From the cell containing the given text, extract its center point as (X, Y) coordinate. 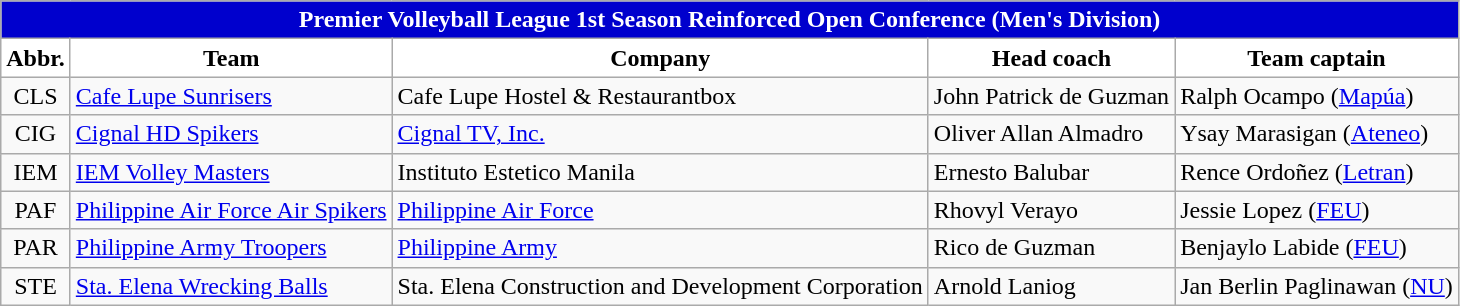
Oliver Allan Almadro (1051, 134)
Cignal TV, Inc. (660, 134)
Rico de Guzman (1051, 248)
Philippine Army Troopers (231, 248)
John Patrick de Guzman (1051, 96)
Rhovyl Verayo (1051, 210)
Team (231, 58)
Instituto Estetico Manila (660, 172)
Premier Volleyball League 1st Season Reinforced Open Conference (Men's Division) (730, 20)
PAF (36, 210)
Jessie Lopez (FEU) (1317, 210)
Cignal HD Spikers (231, 134)
Ralph Ocampo (Mapúa) (1317, 96)
Abbr. (36, 58)
STE (36, 286)
Philippine Air Force (660, 210)
Philippine Air Force Air Spikers (231, 210)
Cafe Lupe Sunrisers (231, 96)
IEM (36, 172)
Jan Berlin Paglinawan (NU) (1317, 286)
Philippine Army (660, 248)
Ernesto Balubar (1051, 172)
CIG (36, 134)
Arnold Laniog (1051, 286)
Sta. Elena Wrecking Balls (231, 286)
Company (660, 58)
CLS (36, 96)
Ysay Marasigan (Ateneo) (1317, 134)
Sta. Elena Construction and Development Corporation (660, 286)
Benjaylo Labide (FEU) (1317, 248)
IEM Volley Masters (231, 172)
Head coach (1051, 58)
Cafe Lupe Hostel & Restaurantbox (660, 96)
Rence Ordoñez (Letran) (1317, 172)
PAR (36, 248)
Team captain (1317, 58)
